Output the (X, Y) coordinate of the center of the cell containing the given text.  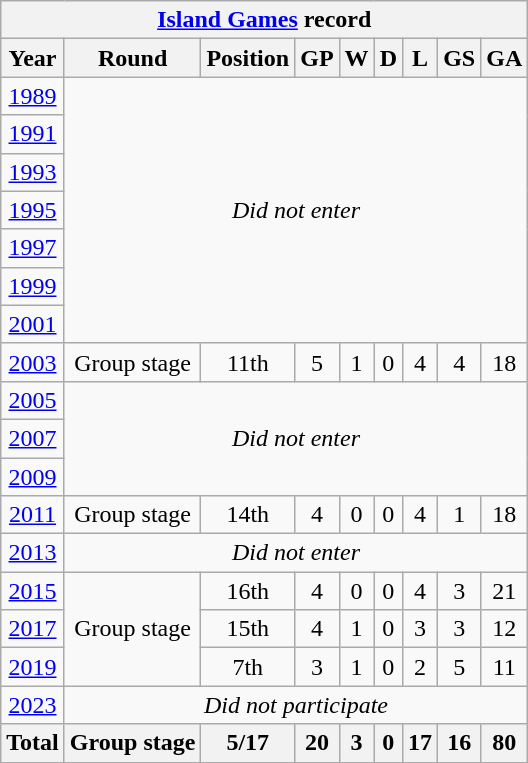
2005 (33, 400)
GS (460, 58)
GA (504, 58)
Position (248, 58)
20 (317, 743)
1989 (33, 96)
2009 (33, 477)
1999 (33, 286)
2023 (33, 705)
7th (248, 667)
Did not participate (296, 705)
2011 (33, 515)
2001 (33, 324)
2019 (33, 667)
Year (33, 58)
11th (248, 362)
W (356, 58)
80 (504, 743)
2 (420, 667)
2013 (33, 553)
1997 (33, 248)
Round (132, 58)
14th (248, 515)
D (388, 58)
12 (504, 629)
2015 (33, 591)
2003 (33, 362)
16th (248, 591)
11 (504, 667)
16 (460, 743)
2007 (33, 438)
5/17 (248, 743)
21 (504, 591)
1995 (33, 210)
1991 (33, 134)
Total (33, 743)
L (420, 58)
Island Games record (264, 20)
2017 (33, 629)
15th (248, 629)
GP (317, 58)
1993 (33, 172)
17 (420, 743)
